Identify which cell holds the provided text, then report its [x, y] central coordinate. 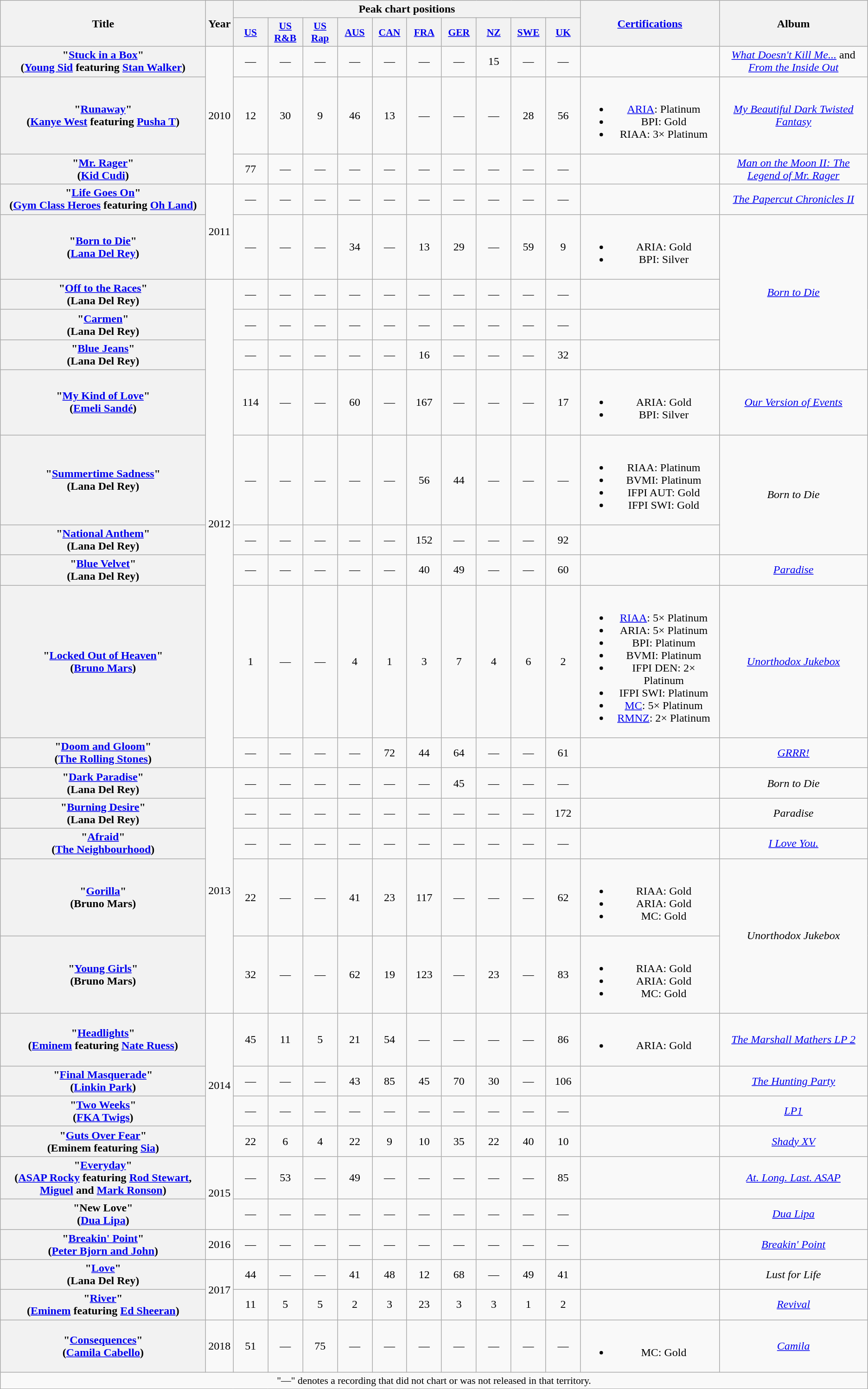
46 [355, 115]
LP1 [793, 1111]
Certifications [650, 23]
61 [563, 753]
92 [563, 540]
"New Love"(Dua Lipa) [103, 1214]
"Burning Desire"(Lana Del Rey) [103, 813]
29 [459, 247]
72 [389, 753]
"Dark Paradise"(Lana Del Rey) [103, 783]
"Breakin' Point"(Peter Bjorn and John) [103, 1244]
Album [793, 23]
"Everyday"(ASAP Rocky featuring Rod Stewart, Miguel and Mark Ronson) [103, 1178]
RIAA: 5× PlatinumARIA: 5× PlatinumBPI: PlatinumBVMI: PlatinumIFPI DEN: 2× PlatinumIFPI SWI: PlatinumMC: 5× PlatinumRMNZ: 2× Platinum [650, 661]
"Final Masquerade"(Linkin Park) [103, 1081]
The Papercut Chronicles II [793, 199]
68 [459, 1274]
GRRR! [793, 753]
GER [459, 32]
"Gorilla"(Bruno Mars) [103, 897]
"Off to the Races"(Lana Del Rey) [103, 294]
75 [320, 1346]
UK [563, 32]
51 [250, 1346]
"Mr. Rager"(Kid Cudi) [103, 169]
2013 [220, 890]
"Runaway"(Kanye West featuring Pusha T) [103, 115]
19 [389, 975]
"River"(Eminem featuring Ed Sheeran) [103, 1305]
"My Kind of Love"(Emeli Sandé) [103, 402]
"Born to Die"(Lana Del Rey) [103, 247]
Revival [793, 1305]
CAN [389, 32]
ARIA: PlatinumBPI: GoldRIAA: 3× Platinum [650, 115]
Shady XV [793, 1141]
Peak chart positions [407, 9]
"Two Weeks"(FKA Twigs) [103, 1111]
"Blue Velvet"(Lana Del Rey) [103, 570]
2014 [220, 1085]
Camila [793, 1346]
35 [459, 1141]
Our Version of Events [793, 402]
SWE [529, 32]
2012 [220, 524]
"Locked Out of Heaven"(Bruno Mars) [103, 661]
Breakin' Point [793, 1244]
2010 [220, 115]
USR&B [286, 32]
16 [424, 354]
Dua Lipa [793, 1214]
43 [355, 1081]
15 [493, 61]
2015 [220, 1193]
152 [424, 540]
"Afraid"(The Neighbourhood) [103, 843]
Man on the Moon II: The Legend of Mr. Rager [793, 169]
77 [250, 169]
117 [424, 897]
Lust for Life [793, 1274]
17 [563, 402]
AUS [355, 32]
NZ [493, 32]
"Summertime Sadness"(Lana Del Rey) [103, 480]
At. Long. Last. ASAP [793, 1178]
ARIA: Gold [650, 1040]
167 [424, 402]
The Hunting Party [793, 1081]
123 [424, 975]
172 [563, 813]
2016 [220, 1244]
The Marshall Mathers LP 2 [793, 1040]
"Doom and Gloom"(The Rolling Stones) [103, 753]
59 [529, 247]
Title [103, 23]
I Love You. [793, 843]
"Headlights"(Eminem featuring Nate Ruess) [103, 1040]
86 [563, 1040]
64 [459, 753]
"Stuck in a Box"(Young Sid featuring Stan Walker) [103, 61]
What Doesn't Kill Me... and From the Inside Out [793, 61]
2018 [220, 1346]
"Blue Jeans"(Lana Del Rey) [103, 354]
106 [563, 1081]
USRap [320, 32]
"National Anthem"(Lana Del Rey) [103, 540]
21 [355, 1040]
"Life Goes On"(Gym Class Heroes featuring Oh Land) [103, 199]
53 [286, 1178]
34 [355, 247]
83 [563, 975]
2017 [220, 1290]
28 [529, 115]
114 [250, 402]
"Young Girls"(Bruno Mars) [103, 975]
70 [459, 1081]
MC: Gold [650, 1346]
2011 [220, 232]
"Consequences" (Camila Cabello) [103, 1346]
US [250, 32]
RIAA: PlatinumBVMI: PlatinumIFPI AUT: GoldIFPI SWI: Gold [650, 480]
My Beautiful Dark Twisted Fantasy [793, 115]
"Guts Over Fear"(Eminem featuring Sia) [103, 1141]
Year [220, 23]
54 [389, 1040]
"Love"(Lana Del Rey) [103, 1274]
"—" denotes a recording that did not chart or was not released in that territory. [434, 1381]
7 [459, 661]
FRA [424, 32]
48 [389, 1274]
"Carmen"(Lana Del Rey) [103, 325]
